Capture the cell that displays the provided text and extract its (X, Y) central coordinate. 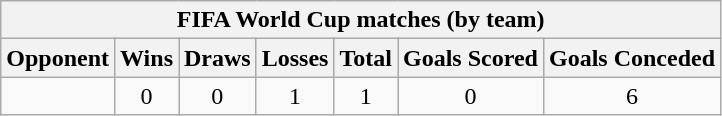
Goals Scored (471, 58)
Draws (217, 58)
FIFA World Cup matches (by team) (361, 20)
Opponent (58, 58)
Total (366, 58)
6 (632, 96)
Wins (147, 58)
Losses (295, 58)
Goals Conceded (632, 58)
